Return [x, y] of the center of cell containing provided text 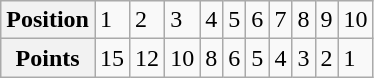
9 [326, 20]
15 [112, 58]
7 [280, 20]
Position [48, 20]
12 [148, 58]
Points [48, 58]
